For the text-containing cell, return its midpoint in (x, y) coordinate format. 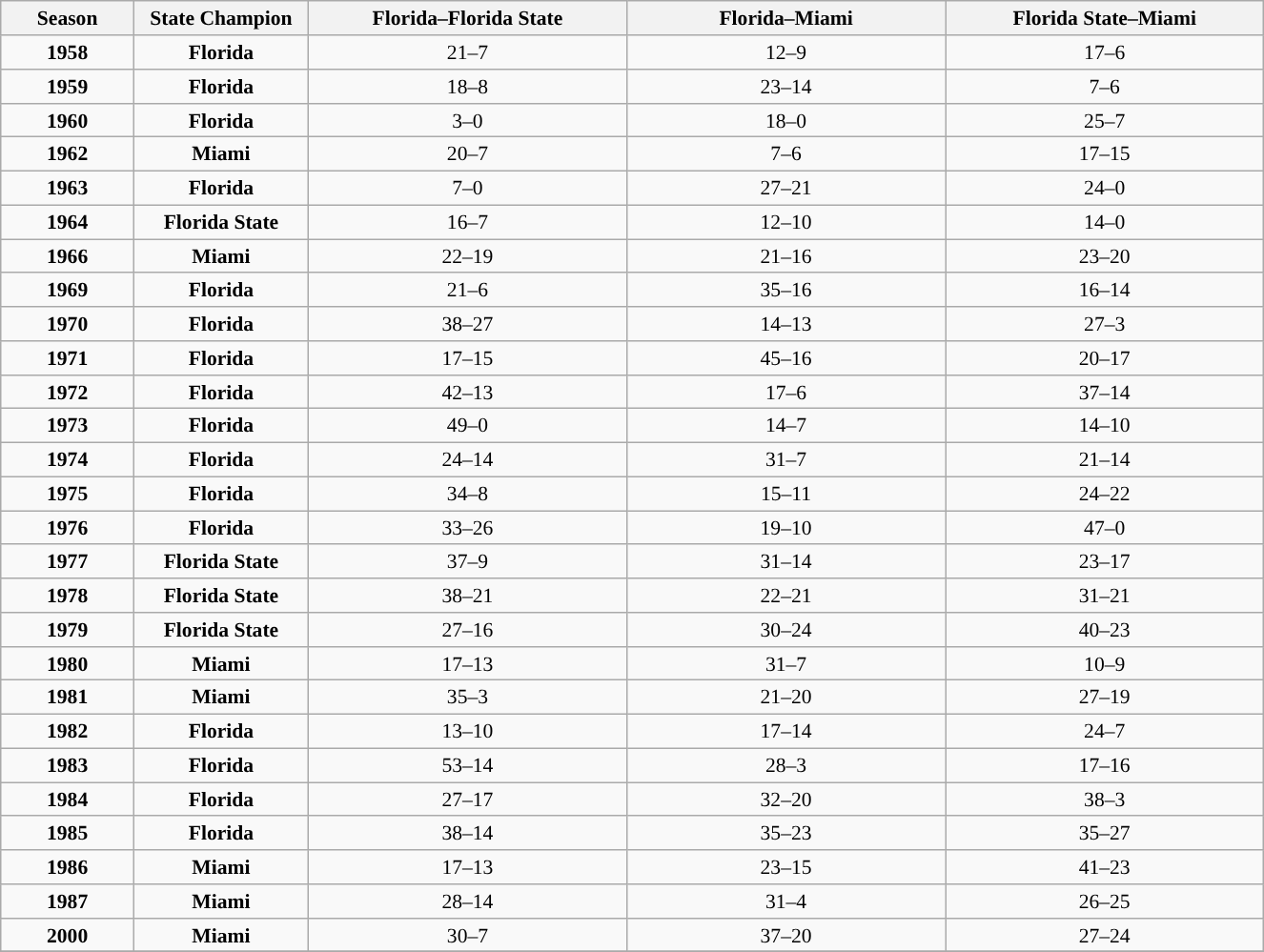
41–23 (1105, 867)
1981 (68, 698)
1963 (68, 188)
Florida–Florida State (467, 18)
21–20 (785, 698)
1978 (68, 596)
27–16 (467, 630)
20–7 (467, 154)
23–20 (1105, 256)
37–14 (1105, 392)
33–26 (467, 528)
25–7 (1105, 120)
27–3 (1105, 324)
1975 (68, 494)
32–20 (785, 800)
1986 (68, 867)
1977 (68, 561)
16–14 (1105, 290)
23–15 (785, 867)
31–14 (785, 561)
37–9 (467, 561)
Season (68, 18)
18–0 (785, 120)
1973 (68, 426)
13–10 (467, 731)
14–7 (785, 426)
1962 (68, 154)
42–13 (467, 392)
1987 (68, 901)
24–14 (467, 459)
1958 (68, 52)
22–19 (467, 256)
15–11 (785, 494)
37–20 (785, 935)
47–0 (1105, 528)
Florida–Miami (785, 18)
1984 (68, 800)
34–8 (467, 494)
14–0 (1105, 222)
1976 (68, 528)
24–7 (1105, 731)
1964 (68, 222)
1974 (68, 459)
35–27 (1105, 833)
1966 (68, 256)
23–17 (1105, 561)
31–21 (1105, 596)
17–16 (1105, 765)
21–14 (1105, 459)
1983 (68, 765)
38–21 (467, 596)
27–17 (467, 800)
38–3 (1105, 800)
35–16 (785, 290)
49–0 (467, 426)
Florida State–Miami (1105, 18)
16–7 (467, 222)
1959 (68, 87)
1971 (68, 358)
2000 (68, 935)
10–9 (1105, 663)
40–23 (1105, 630)
30–24 (785, 630)
22–21 (785, 596)
1982 (68, 731)
38–14 (467, 833)
31–4 (785, 901)
45–16 (785, 358)
27–24 (1105, 935)
26–25 (1105, 901)
1985 (68, 833)
38–27 (467, 324)
3–0 (467, 120)
State Champion (221, 18)
30–7 (467, 935)
28–14 (467, 901)
12–9 (785, 52)
53–14 (467, 765)
24–0 (1105, 188)
35–3 (467, 698)
21–7 (467, 52)
1969 (68, 290)
28–3 (785, 765)
19–10 (785, 528)
7–0 (467, 188)
35–23 (785, 833)
1972 (68, 392)
23–14 (785, 87)
27–21 (785, 188)
14–10 (1105, 426)
21–16 (785, 256)
1979 (68, 630)
20–17 (1105, 358)
17–14 (785, 731)
24–22 (1105, 494)
14–13 (785, 324)
21–6 (467, 290)
1960 (68, 120)
18–8 (467, 87)
27–19 (1105, 698)
1970 (68, 324)
12–10 (785, 222)
1980 (68, 663)
